Extract the [X, Y] coordinate from the center of the cell holding the provided text.  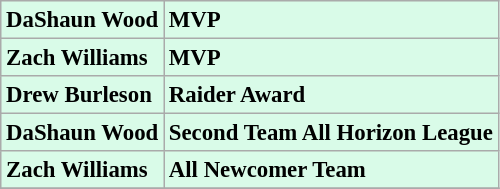
Second Team All Horizon League [332, 133]
All Newcomer Team [332, 170]
Raider Award [332, 95]
Drew Burleson [82, 95]
